Output the [X, Y] coordinate of the center of the cell containing the given text.  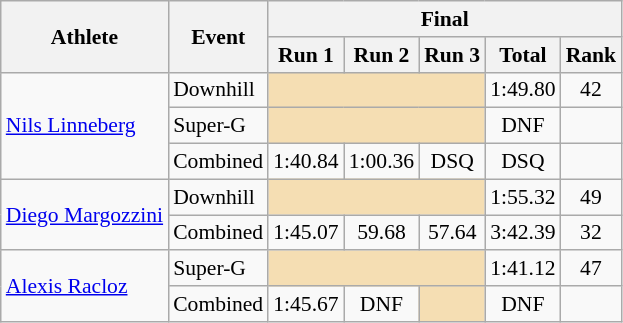
1:45.07 [306, 233]
1:00.36 [382, 162]
59.68 [382, 233]
1:45.67 [306, 304]
57.64 [452, 233]
3:42.39 [522, 233]
Final [444, 19]
32 [592, 233]
42 [592, 90]
1:41.12 [522, 269]
Run 1 [306, 55]
Run 3 [452, 55]
Athlete [84, 36]
1:55.32 [522, 197]
Diego Margozzini [84, 214]
Nils Linneberg [84, 126]
Event [218, 36]
Rank [592, 55]
49 [592, 197]
Run 2 [382, 55]
Total [522, 55]
47 [592, 269]
1:49.80 [522, 90]
Alexis Racloz [84, 286]
1:40.84 [306, 162]
